From the cell containing the given text, extract its center point as [x, y] coordinate. 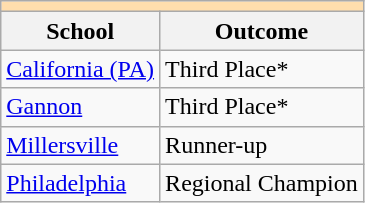
Millersville [80, 145]
California (PA) [80, 69]
Regional Champion [262, 183]
Runner-up [262, 145]
School [80, 31]
Outcome [262, 31]
Gannon [80, 107]
Philadelphia [80, 183]
